Output the (X, Y) coordinate of the center of the cell containing the given text.  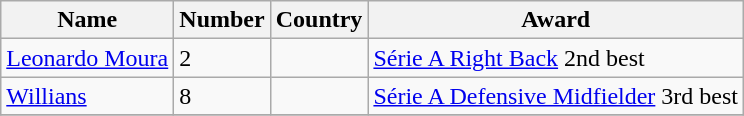
Willians (88, 96)
Série A Defensive Midfielder 3rd best (556, 96)
Number (222, 20)
Name (88, 20)
Award (556, 20)
Série A Right Back 2nd best (556, 58)
8 (222, 96)
Country (319, 20)
Leonardo Moura (88, 58)
2 (222, 58)
